From the cell containing the given text, extract its center point as (X, Y) coordinate. 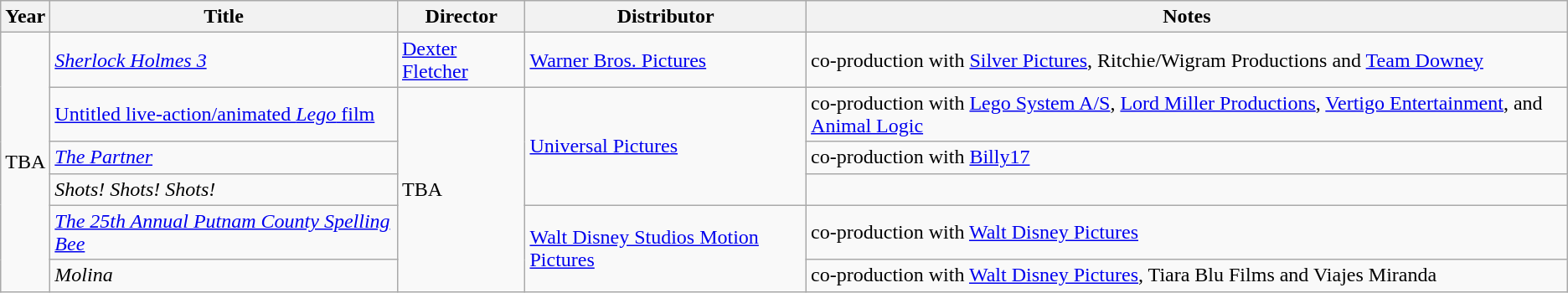
The Partner (224, 157)
co-production with Silver Pictures, Ritchie/Wigram Productions and Team Downey (1188, 60)
The 25th Annual Putnam County Spelling Bee (224, 233)
Warner Bros. Pictures (666, 60)
Universal Pictures (666, 146)
Untitled live-action/animated Lego film (224, 114)
co-production with Walt Disney Pictures, Tiara Blu Films and Viajes Miranda (1188, 275)
Sherlock Holmes 3 (224, 60)
Dexter Fletcher (461, 60)
Molina (224, 275)
Year (25, 17)
co-production with Billy17 (1188, 157)
co-production with Walt Disney Pictures (1188, 233)
Walt Disney Studios Motion Pictures (666, 248)
co-production with Lego System A/S, Lord Miller Productions, Vertigo Entertainment, and Animal Logic (1188, 114)
Title (224, 17)
Director (461, 17)
Notes (1188, 17)
Shots! Shots! Shots! (224, 189)
Distributor (666, 17)
